Provide the [X, Y] coordinate of the cell's center where the given text is located.  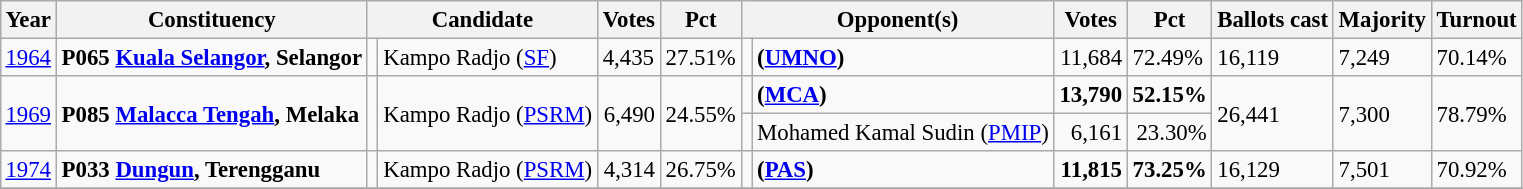
13,790 [1090, 95]
1974 [28, 170]
24.55% [700, 114]
Opponent(s) [898, 20]
Mohamed Kamal Sudin (PMIP) [903, 133]
16,119 [1272, 57]
7,300 [1382, 114]
26.75% [700, 170]
23.30% [1170, 133]
P085 Malacca Tengah, Melaka [212, 114]
1964 [28, 57]
Candidate [482, 20]
27.51% [700, 57]
Kampo Radjo (SF) [488, 57]
Ballots cast [1272, 20]
P033 Dungun, Terengganu [212, 170]
73.25% [1170, 170]
6,490 [628, 114]
(MCA) [903, 95]
72.49% [1170, 57]
Majority [1382, 20]
4,314 [628, 170]
1969 [28, 114]
11,815 [1090, 170]
P065 Kuala Selangor, Selangor [212, 57]
26,441 [1272, 114]
6,161 [1090, 133]
52.15% [1170, 95]
Year [28, 20]
Constituency [212, 20]
4,435 [628, 57]
16,129 [1272, 170]
(UMNO) [903, 57]
Turnout [1476, 20]
7,501 [1382, 170]
78.79% [1476, 114]
70.14% [1476, 57]
70.92% [1476, 170]
(PAS) [903, 170]
11,684 [1090, 57]
7,249 [1382, 57]
